Identify which cell holds the provided text, then report its (X, Y) central coordinate. 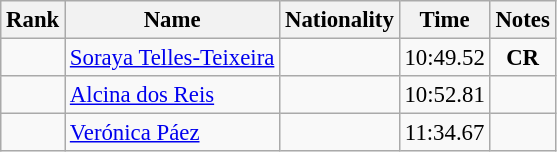
11:34.67 (444, 133)
10:49.52 (444, 58)
Verónica Páez (172, 133)
Rank (33, 20)
Alcina dos Reis (172, 95)
Soraya Telles-Teixeira (172, 58)
Notes (522, 20)
CR (522, 58)
Name (172, 20)
Nationality (340, 20)
Time (444, 20)
10:52.81 (444, 95)
